Find where the given text appears and provide that cell's center as [x, y] coordinate. 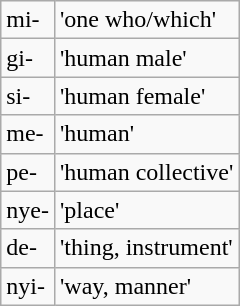
nyi- [28, 286]
me- [28, 134]
gi- [28, 58]
de- [28, 248]
si- [28, 96]
'thing, instrument' [146, 248]
'way, manner' [146, 286]
mi- [28, 20]
'place' [146, 210]
nye- [28, 210]
'human male' [146, 58]
'human female' [146, 96]
'human collective' [146, 172]
'human' [146, 134]
'one who/which' [146, 20]
pe- [28, 172]
